Identify which cell holds the provided text, then report its (x, y) central coordinate. 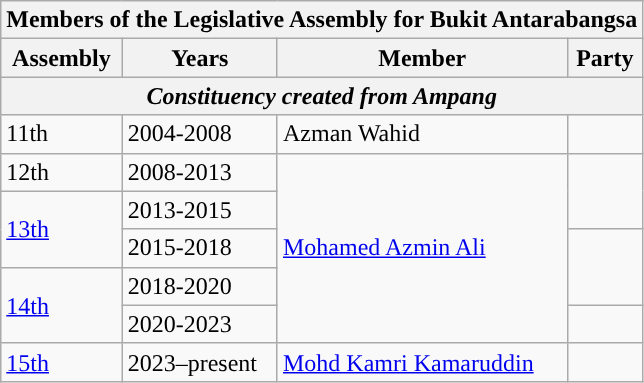
2008-2013 (200, 172)
Azman Wahid (422, 134)
Mohamed Azmin Ali (422, 248)
Constituency created from Ampang (322, 96)
13th (62, 229)
Years (200, 58)
14th (62, 305)
Member (422, 58)
12th (62, 172)
2020-2023 (200, 324)
11th (62, 134)
2023–present (200, 362)
Mohd Kamri Kamaruddin (422, 362)
Members of the Legislative Assembly for Bukit Antarabangsa (322, 20)
15th (62, 362)
Assembly (62, 58)
2018-2020 (200, 286)
2013-2015 (200, 210)
2004-2008 (200, 134)
Party (605, 58)
2015-2018 (200, 248)
